Scan for the cell matching the given text and deliver its [X, Y] coordinate at center. 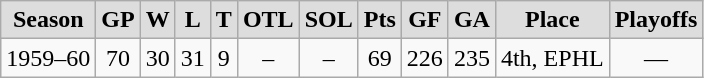
GP [118, 20]
235 [472, 58]
30 [158, 58]
— [656, 58]
W [158, 20]
1959–60 [48, 58]
31 [192, 58]
L [192, 20]
SOL [328, 20]
226 [424, 58]
4th, EPHL [552, 58]
T [224, 20]
GF [424, 20]
69 [380, 58]
9 [224, 58]
70 [118, 58]
OTL [268, 20]
Playoffs [656, 20]
GA [472, 20]
Season [48, 20]
Place [552, 20]
Pts [380, 20]
